Search for the cell housing the specified text and yield its (x, y) center coordinate. 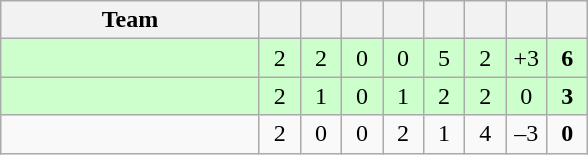
5 (444, 58)
6 (568, 58)
+3 (526, 58)
4 (486, 134)
3 (568, 96)
–3 (526, 134)
Team (130, 20)
